Pinpoint the cell where the given text exists, returning its [X, Y] midpoint coordinate. 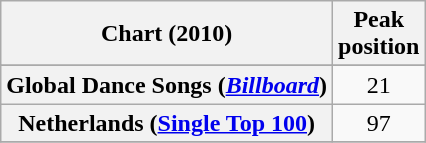
97 [379, 123]
Chart (2010) [167, 34]
Peakposition [379, 34]
21 [379, 85]
Netherlands (Single Top 100) [167, 123]
Global Dance Songs (Billboard) [167, 85]
